Identify which cell holds the provided text, then report its (x, y) central coordinate. 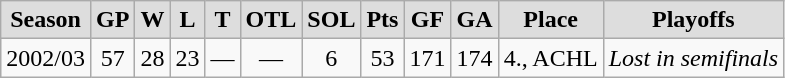
Lost in semifinals (693, 58)
GP (112, 20)
4., ACHL (550, 58)
T (222, 20)
SOL (332, 20)
53 (382, 58)
6 (332, 58)
GA (474, 20)
28 (152, 58)
Playoffs (693, 20)
2002/03 (46, 58)
Place (550, 20)
W (152, 20)
L (188, 20)
171 (428, 58)
Season (46, 20)
OTL (271, 20)
Pts (382, 20)
23 (188, 58)
57 (112, 58)
GF (428, 20)
174 (474, 58)
